Provide the (x, y) coordinate of the cell's center where the given text is located.  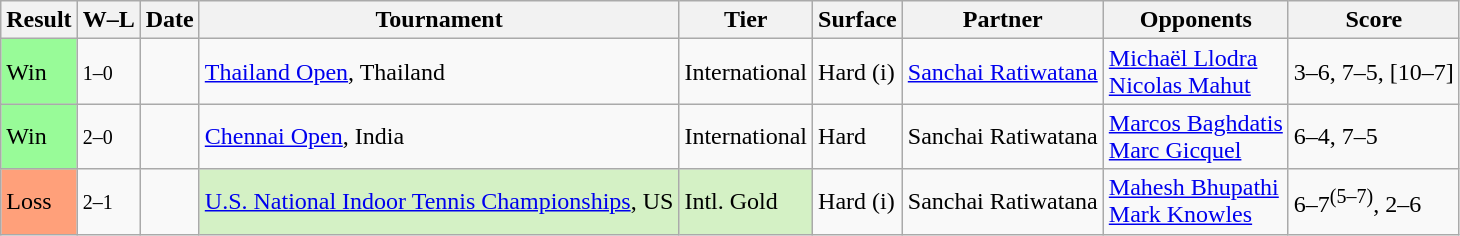
Score (1374, 20)
Mahesh Bhupathi Mark Knowles (1196, 202)
Loss (39, 202)
3–6, 7–5, [10–7] (1374, 72)
Surface (858, 20)
Hard (858, 136)
Partner (1002, 20)
W–L (108, 20)
6–4, 7–5 (1374, 136)
Marcos Baghdatis Marc Gicquel (1196, 136)
Michaël Llodra Nicolas Mahut (1196, 72)
2–0 (108, 136)
Date (170, 20)
Chennai Open, India (439, 136)
Opponents (1196, 20)
Thailand Open, Thailand (439, 72)
Tournament (439, 20)
Tier (746, 20)
2–1 (108, 202)
U.S. National Indoor Tennis Championships, US (439, 202)
6–7(5–7), 2–6 (1374, 202)
Intl. Gold (746, 202)
1–0 (108, 72)
Result (39, 20)
